Extract the [x, y] coordinate from the center of the cell holding the provided text.  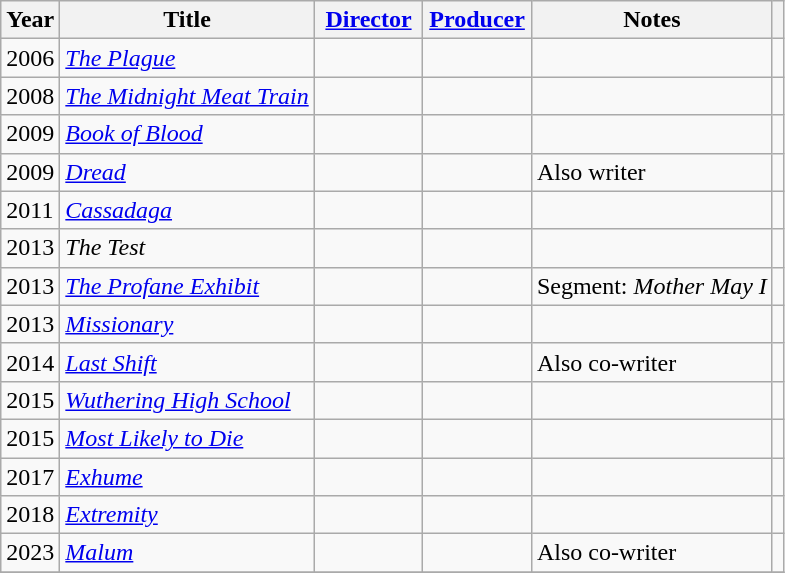
Exhume [187, 477]
2006 [30, 58]
Segment: Mother May I [652, 286]
2011 [30, 210]
Wuthering High School [187, 400]
Cassadaga [187, 210]
2014 [30, 362]
Missionary [187, 324]
2017 [30, 477]
Book of Blood [187, 134]
Producer [478, 20]
Director [368, 20]
2018 [30, 515]
Extremity [187, 515]
Title [187, 20]
Also writer [652, 172]
Notes [652, 20]
Malum [187, 553]
Dread [187, 172]
Most Likely to Die [187, 438]
The Profane Exhibit [187, 286]
Last Shift [187, 362]
2023 [30, 553]
The Midnight Meat Train [187, 96]
Year [30, 20]
2008 [30, 96]
The Plague [187, 58]
The Test [187, 248]
